Output the [x, y] coordinate of the center of the cell containing the given text.  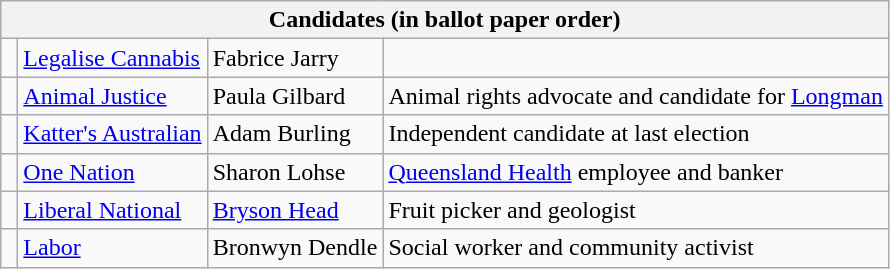
Labor [112, 248]
Adam Burling [295, 134]
Fabrice Jarry [295, 58]
Animal Justice [112, 96]
Paula Gilbard [295, 96]
Independent candidate at last election [636, 134]
Sharon Lohse [295, 172]
Liberal National [112, 210]
Fruit picker and geologist [636, 210]
Legalise Cannabis [112, 58]
Candidates (in ballot paper order) [445, 20]
Animal rights advocate and candidate for Longman [636, 96]
Katter's Australian [112, 134]
Queensland Health employee and banker [636, 172]
Bryson Head [295, 210]
Bronwyn Dendle [295, 248]
One Nation [112, 172]
Social worker and community activist [636, 248]
